Find where the given text appears and provide that cell's center as (x, y) coordinate. 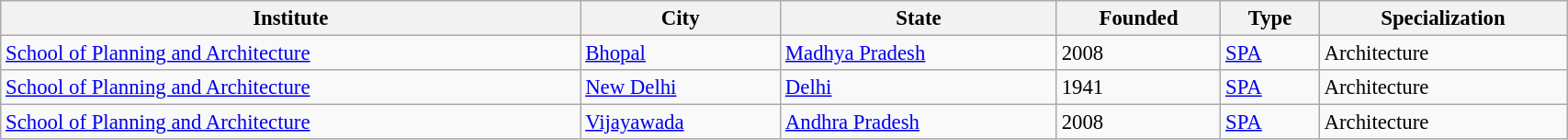
Vijayawada (681, 122)
Institute (290, 18)
1941 (1138, 87)
Specialization (1442, 18)
Madhya Pradesh (919, 53)
New Delhi (681, 87)
Andhra Pradesh (919, 122)
Founded (1138, 18)
Delhi (919, 87)
City (681, 18)
State (919, 18)
Type (1270, 18)
Bhopal (681, 53)
